From the cell containing the given text, extract its center point as [X, Y] coordinate. 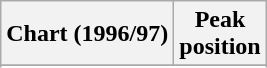
Peakposition [220, 34]
Chart (1996/97) [88, 34]
